Locate the cell with the specified text and output its [x, y] center coordinate. 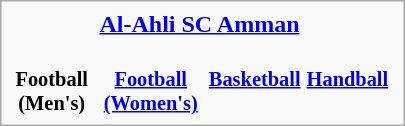
Al-Ahli SC Amman [199, 24]
Basketball [254, 80]
Football (Women's) [150, 80]
Football (Men's) [52, 80]
Handball [348, 80]
